From the cell containing the given text, extract its center point as [X, Y] coordinate. 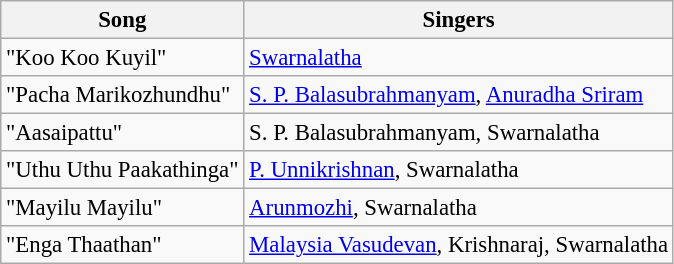
Arunmozhi, Swarnalatha [459, 208]
"Enga Thaathan" [122, 245]
"Koo Koo Kuyil" [122, 58]
P. Unnikrishnan, Swarnalatha [459, 170]
S. P. Balasubrahmanyam, Anuradha Sriram [459, 95]
S. P. Balasubrahmanyam, Swarnalatha [459, 133]
"Aasaipattu" [122, 133]
"Uthu Uthu Paakathinga" [122, 170]
Singers [459, 20]
"Mayilu Mayilu" [122, 208]
Malaysia Vasudevan, Krishnaraj, Swarnalatha [459, 245]
Swarnalatha [459, 58]
Song [122, 20]
"Pacha Marikozhundhu" [122, 95]
